For the text-containing cell, return its midpoint in [x, y] coordinate format. 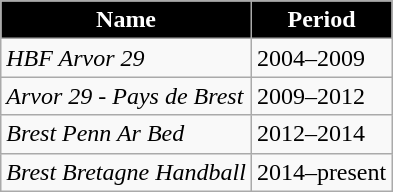
2009–2012 [321, 96]
Period [321, 20]
Arvor 29 - Pays de Brest [126, 96]
Brest Penn Ar Bed [126, 134]
2004–2009 [321, 58]
Brest Bretagne Handball [126, 172]
2012–2014 [321, 134]
Name [126, 20]
2014–present [321, 172]
HBF Arvor 29 [126, 58]
